Provide the [x, y] coordinate of the cell's center where the given text is located.  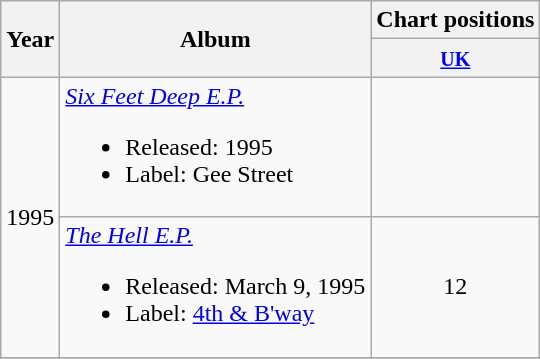
1995 [30, 217]
The Hell E.P.Released: March 9, 1995Label: 4th & B'way [216, 287]
Album [216, 39]
12 [456, 287]
Chart positions [456, 20]
Year [30, 39]
Six Feet Deep E.P.Released: 1995Label: Gee Street [216, 147]
UK [456, 58]
